Capture the cell that displays the provided text and extract its [X, Y] central coordinate. 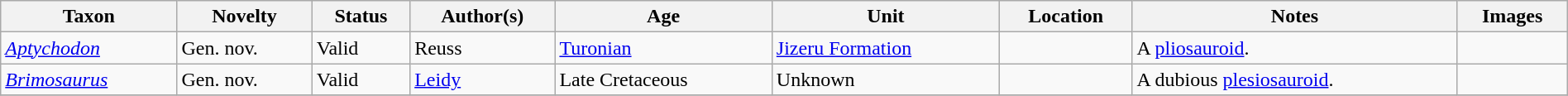
Unknown [885, 79]
Jizeru Formation [885, 48]
A dubious plesiosauroid. [1295, 79]
A pliosauroid. [1295, 48]
Leidy [483, 79]
Aptychodon [89, 48]
Taxon [89, 17]
Age [663, 17]
Images [1512, 17]
Novelty [245, 17]
Author(s) [483, 17]
Reuss [483, 48]
Turonian [663, 48]
Location [1065, 17]
Brimosaurus [89, 79]
Notes [1295, 17]
Status [361, 17]
Late Cretaceous [663, 79]
Unit [885, 17]
